Locate the cell with the specified text and output its (x, y) center coordinate. 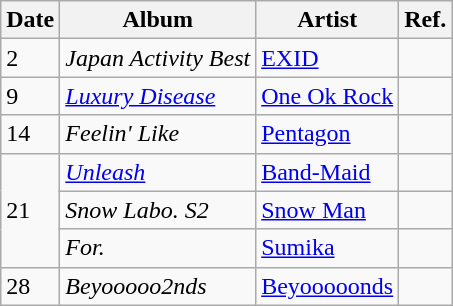
Band-Maid (328, 172)
Snow Labo. S2 (158, 210)
EXID (328, 58)
Japan Activity Best (158, 58)
Date (30, 20)
Luxury Disease (158, 96)
2 (30, 58)
Pentagon (328, 134)
One Ok Rock (328, 96)
Ref. (426, 20)
Sumika (328, 248)
Unleash (158, 172)
14 (30, 134)
Artist (328, 20)
28 (30, 286)
Beyooooo2nds (158, 286)
For. (158, 248)
Beyooooonds (328, 286)
21 (30, 210)
9 (30, 96)
Album (158, 20)
Snow Man (328, 210)
Feelin' Like (158, 134)
